Pinpoint the cell where the given text exists, returning its (X, Y) midpoint coordinate. 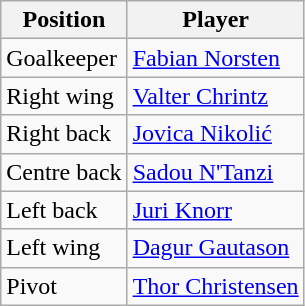
Thor Christensen (216, 286)
Dagur Gautason (216, 248)
Juri Knorr (216, 210)
Right wing (64, 96)
Right back (64, 134)
Player (216, 20)
Sadou N'Tanzi (216, 172)
Centre back (64, 172)
Fabian Norsten (216, 58)
Left back (64, 210)
Valter Chrintz (216, 96)
Goalkeeper (64, 58)
Pivot (64, 286)
Position (64, 20)
Jovica Nikolić (216, 134)
Left wing (64, 248)
